Extract the (X, Y) coordinate from the center of the cell holding the provided text.  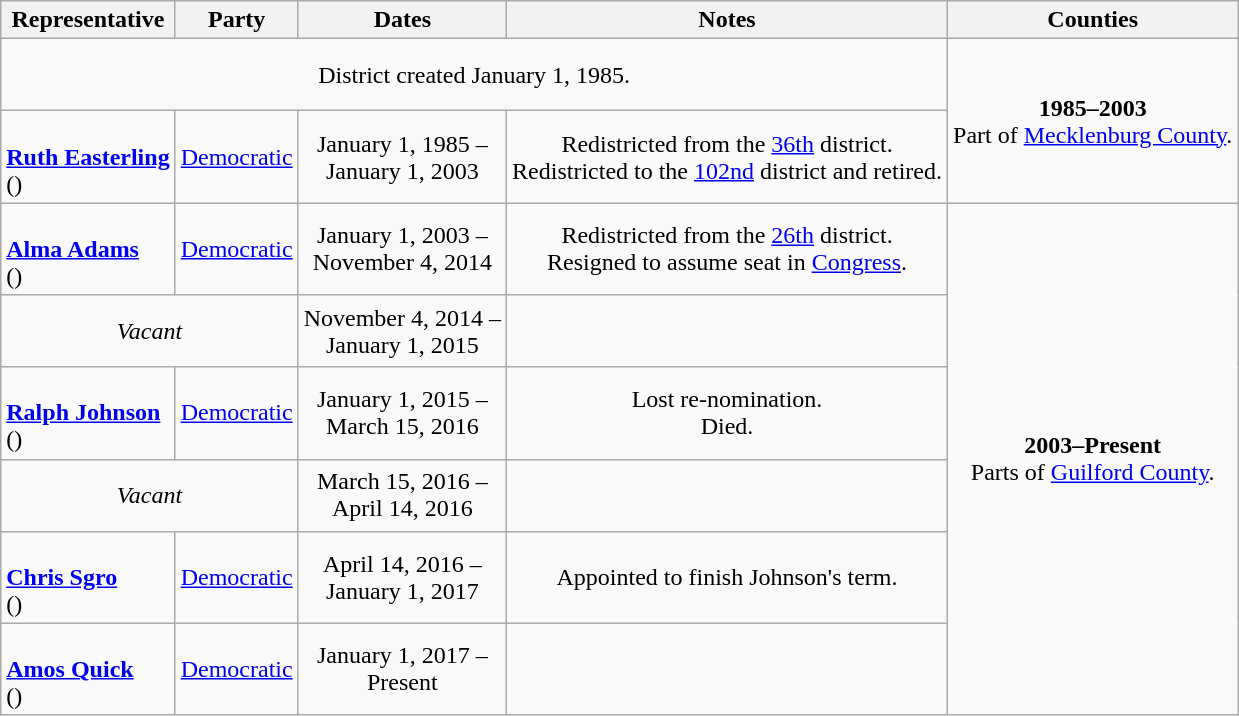
Representative (88, 20)
Amos Quick() (88, 669)
January 1, 1985 – January 1, 2003 (402, 157)
January 1, 2003 – November 4, 2014 (402, 249)
November 4, 2014 – January 1, 2015 (402, 331)
2003–Present Parts of Guilford County. (1093, 459)
January 1, 2015 – March 15, 2016 (402, 413)
District created January 1, 1985. (474, 75)
Ruth Easterling() (88, 157)
March 15, 2016 – April 14, 2016 (402, 495)
Appointed to finish Johnson's term. (728, 577)
Ralph Johnson() (88, 413)
Lost re-nomination. Died. (728, 413)
Chris Sgro() (88, 577)
Counties (1093, 20)
January 1, 2017 – Present (402, 669)
Alma Adams() (88, 249)
April 14, 2016 – January 1, 2017 (402, 577)
1985–2003 Part of Mecklenburg County. (1093, 121)
Notes (728, 20)
Redistricted from the 26th district. Resigned to assume seat in Congress. (728, 249)
Redistricted from the 36th district. Redistricted to the 102nd district and retired. (728, 157)
Party (236, 20)
Dates (402, 20)
